Return the (X, Y) coordinate for the center point of the cell that contains the specified text.  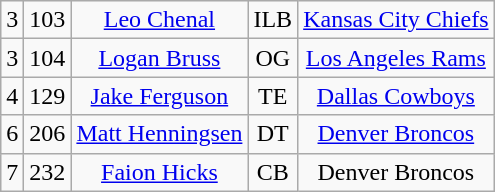
103 (48, 20)
Faion Hicks (160, 172)
Leo Chenal (160, 20)
TE (273, 96)
ILB (273, 20)
Dallas Cowboys (396, 96)
6 (12, 134)
129 (48, 96)
4 (12, 96)
104 (48, 58)
CB (273, 172)
OG (273, 58)
Los Angeles Rams (396, 58)
Logan Bruss (160, 58)
DT (273, 134)
Kansas City Chiefs (396, 20)
232 (48, 172)
Jake Ferguson (160, 96)
7 (12, 172)
206 (48, 134)
Matt Henningsen (160, 134)
